Scan for the cell matching the given text and deliver its [x, y] coordinate at center. 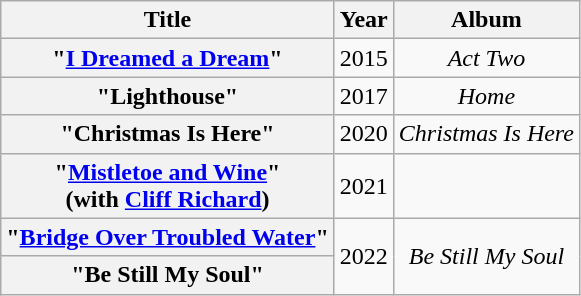
2015 [364, 58]
Be Still My Soul [486, 256]
Act Two [486, 58]
Album [486, 20]
2022 [364, 256]
"Bridge Over Troubled Water" [168, 237]
Christmas Is Here [486, 134]
"Lighthouse" [168, 96]
"Be Still My Soul" [168, 275]
Home [486, 96]
2021 [364, 186]
2017 [364, 96]
"Mistletoe and Wine"(with Cliff Richard) [168, 186]
"I Dreamed a Dream" [168, 58]
Year [364, 20]
2020 [364, 134]
Title [168, 20]
"Christmas Is Here" [168, 134]
